Locate the cell with the specified text and output its (X, Y) center coordinate. 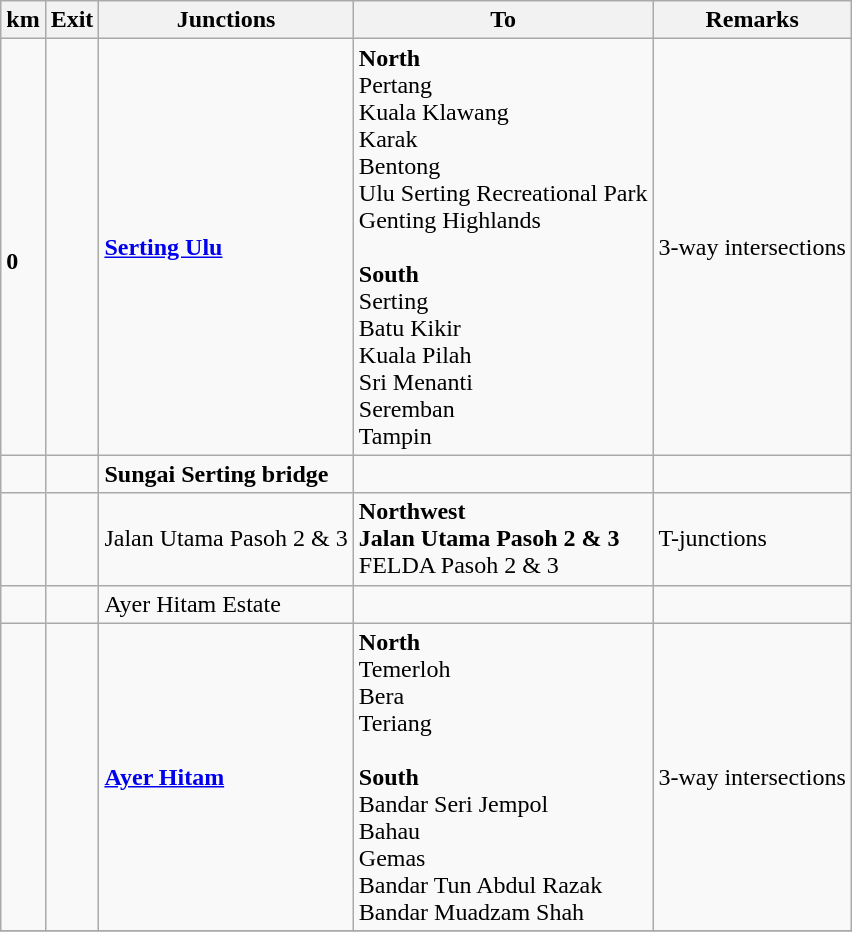
0 (23, 247)
Ayer Hitam Estate (226, 604)
NorthwestJalan Utama Pasoh 2 & 3FELDA Pasoh 2 & 3 (503, 539)
Ayer Hitam (226, 777)
Junctions (226, 20)
To (503, 20)
km (23, 20)
Sungai Serting bridge (226, 474)
Remarks (752, 20)
T-junctions (752, 539)
Exit (72, 20)
North Temerloh Bera TeriangSouth Bandar Seri Jempol Bahau Gemas Bandar Tun Abdul Razak Bandar Muadzam Shah (503, 777)
Serting Ulu (226, 247)
Jalan Utama Pasoh 2 & 3 (226, 539)
